Return [x, y] of the center of cell containing provided text 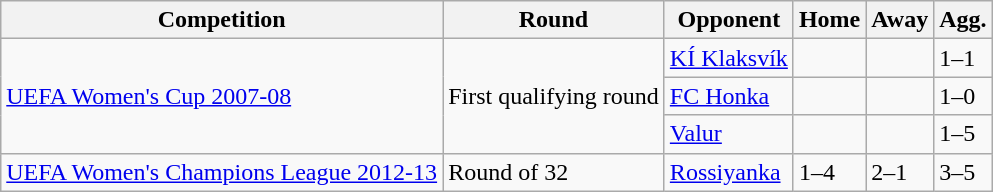
1–5 [963, 134]
First qualifying round [554, 96]
1–4 [829, 172]
Round of 32 [554, 172]
Competition [222, 20]
Valur [728, 134]
UEFA Women's Cup 2007-08 [222, 96]
1–1 [963, 58]
Away [900, 20]
1–0 [963, 96]
Opponent [728, 20]
KÍ Klaksvík [728, 58]
Rossiyanka [728, 172]
Agg. [963, 20]
Home [829, 20]
Round [554, 20]
UEFA Women's Champions League 2012-13 [222, 172]
2–1 [900, 172]
3–5 [963, 172]
FC Honka [728, 96]
